Determine the [x, y] coordinate at the center of the cell enclosing the given text.  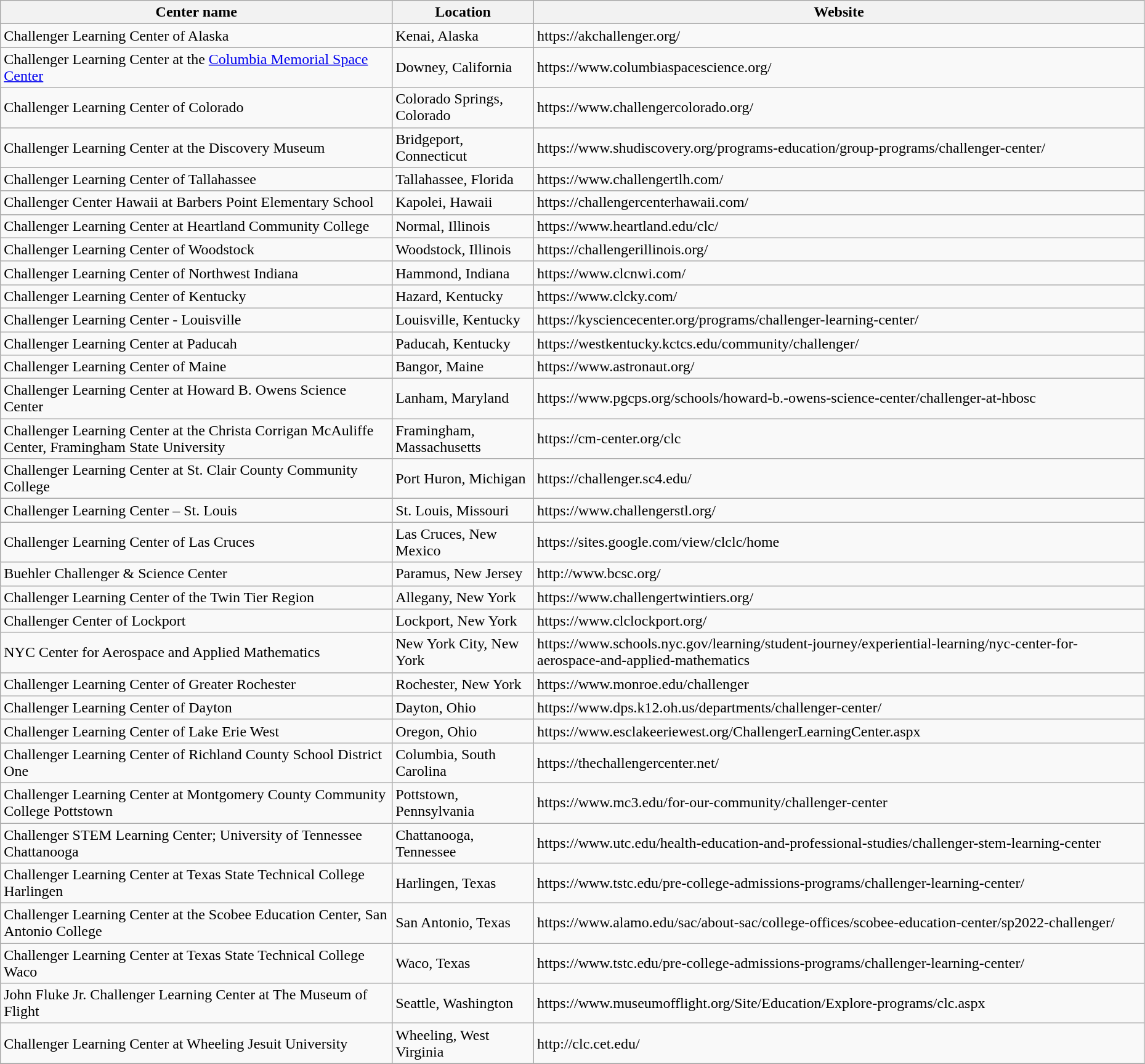
Challenger Learning Center at the Scobee Education Center, San Antonio College [196, 924]
Challenger Center of Lockport [196, 621]
Challenger Learning Center of Northwest Indiana [196, 273]
https://www.museumofflight.org/Site/Education/Explore-programs/clc.aspx [839, 1004]
https://akchallenger.org/ [839, 36]
Challenger Learning Center – St. Louis [196, 510]
Challenger Learning Center of Maine [196, 367]
https://sites.google.com/view/clclc/home [839, 542]
John Fluke Jr. Challenger Learning Center at The Museum of Flight [196, 1004]
Lanham, Maryland [463, 399]
https://www.pgcps.org/schools/howard-b.-owens-science-center/challenger-at-hbosc [839, 399]
Challenger Learning Center of Dayton [196, 707]
Paramus, New Jersey [463, 574]
Challenger Learning Center - Louisville [196, 320]
https://www.dps.k12.oh.us/departments/challenger-center/ [839, 707]
Woodstock, Illinois [463, 249]
Bridgeport, Connecticut [463, 148]
Challenger Learning Center of Tallahassee [196, 179]
Framingham, Massachusetts [463, 438]
https://challengerillinois.org/ [839, 249]
Challenger Learning Center at Montgomery County Community College Pottstown [196, 803]
San Antonio, Texas [463, 924]
Challenger Learning Center at Texas State Technical College Harlingen [196, 883]
Wheeling, West Virginia [463, 1043]
http://clc.cet.edu/ [839, 1043]
https://thechallengercenter.net/ [839, 762]
https://challenger.sc4.edu/ [839, 479]
Challenger Learning Center of the Twin Tier Region [196, 597]
Challenger Learning Center at Texas State Technical College Waco [196, 963]
Challenger Center Hawaii at Barbers Point Elementary School [196, 203]
Challenger Learning Center at St. Clair County Community College [196, 479]
Hazard, Kentucky [463, 296]
Challenger Learning Center at Wheeling Jesuit University [196, 1043]
Challenger Learning Center at Heartland Community College [196, 226]
Normal, Illinois [463, 226]
Center name [196, 12]
https://www.challengercolorado.org/ [839, 107]
https://challengercenterhawaii.com/ [839, 203]
https://www.heartland.edu/clc/ [839, 226]
Harlingen, Texas [463, 883]
Challenger Learning Center of Las Cruces [196, 542]
Challenger Learning Center of Kentucky [196, 296]
https://kysciencecenter.org/programs/challenger-learning-center/ [839, 320]
Challenger Learning Center of Lake Erie West [196, 731]
https://www.challengertwintiers.org/ [839, 597]
Challenger Learning Center of Richland County School District One [196, 762]
https://www.shudiscovery.org/programs-education/group-programs/challenger-center/ [839, 148]
https://www.columbiaspacescience.org/ [839, 68]
https://www.astronaut.org/ [839, 367]
Colorado Springs, Colorado [463, 107]
https://www.schools.nyc.gov/learning/student-journey/experiential-learning/nyc-center-for-aerospace-and-applied-mathematics [839, 653]
Rochester, New York [463, 684]
Port Huron, Michigan [463, 479]
https://www.monroe.edu/challenger [839, 684]
Challenger STEM Learning Center; University of Tennessee Chattanooga [196, 842]
Downey, California [463, 68]
Louisville, Kentucky [463, 320]
Buehler Challenger & Science Center [196, 574]
https://www.challengertlh.com/ [839, 179]
New York City, New York [463, 653]
Paducah, Kentucky [463, 343]
Challenger Learning Center at the Discovery Museum [196, 148]
Challenger Learning Center of Colorado [196, 107]
Challenger Learning Center at Howard B. Owens Science Center [196, 399]
https://www.clcky.com/ [839, 296]
Las Cruces, New Mexico [463, 542]
https://www.esclakeeriewest.org/ChallengerLearningCenter.aspx [839, 731]
Kenai, Alaska [463, 36]
https://www.clclockport.org/ [839, 621]
Website [839, 12]
http://www.bcsc.org/ [839, 574]
https://westkentucky.kctcs.edu/community/challenger/ [839, 343]
https://cm-center.org/clc [839, 438]
Challenger Learning Center at the Christa Corrigan McAuliffe Center, Framingham State University [196, 438]
Bangor, Maine [463, 367]
Challenger Learning Center of Woodstock [196, 249]
St. Louis, Missouri [463, 510]
Waco, Texas [463, 963]
Columbia, South Carolina [463, 762]
https://www.utc.edu/health-education-and-professional-studies/challenger-stem-learning-center [839, 842]
Kapolei, Hawaii [463, 203]
https://www.clcnwi.com/ [839, 273]
https://www.alamo.edu/sac/about-sac/college-offices/scobee-education-center/sp2022-challenger/ [839, 924]
Lockport, New York [463, 621]
https://www.mc3.edu/for-our-community/challenger-center [839, 803]
Challenger Learning Center at the Columbia Memorial Space Center [196, 68]
Challenger Learning Center of Alaska [196, 36]
Dayton, Ohio [463, 707]
Allegany, New York [463, 597]
https://www.challengerstl.org/ [839, 510]
NYC Center for Aerospace and Applied Mathematics [196, 653]
Seattle, Washington [463, 1004]
Oregon, Ohio [463, 731]
Hammond, Indiana [463, 273]
Challenger Learning Center at Paducah [196, 343]
Chattanooga, Tennessee [463, 842]
Location [463, 12]
Tallahassee, Florida [463, 179]
Pottstown, Pennsylvania [463, 803]
Challenger Learning Center of Greater Rochester [196, 684]
